From the cell containing the given text, extract its center point as [X, Y] coordinate. 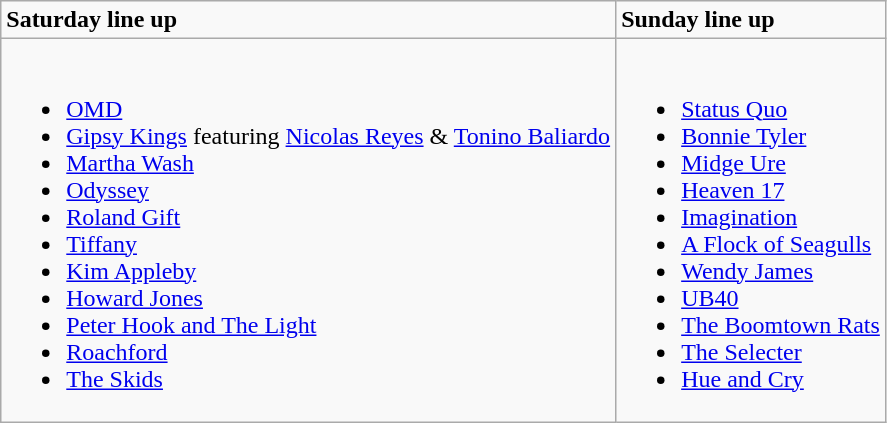
Saturday line up [308, 20]
Sunday line up [751, 20]
Status QuoBonnie TylerMidge UreHeaven 17ImaginationA Flock of SeagullsWendy JamesUB40The Boomtown RatsThe SelecterHue and Cry [751, 230]
